Search for the cell housing the specified text and yield its [x, y] center coordinate. 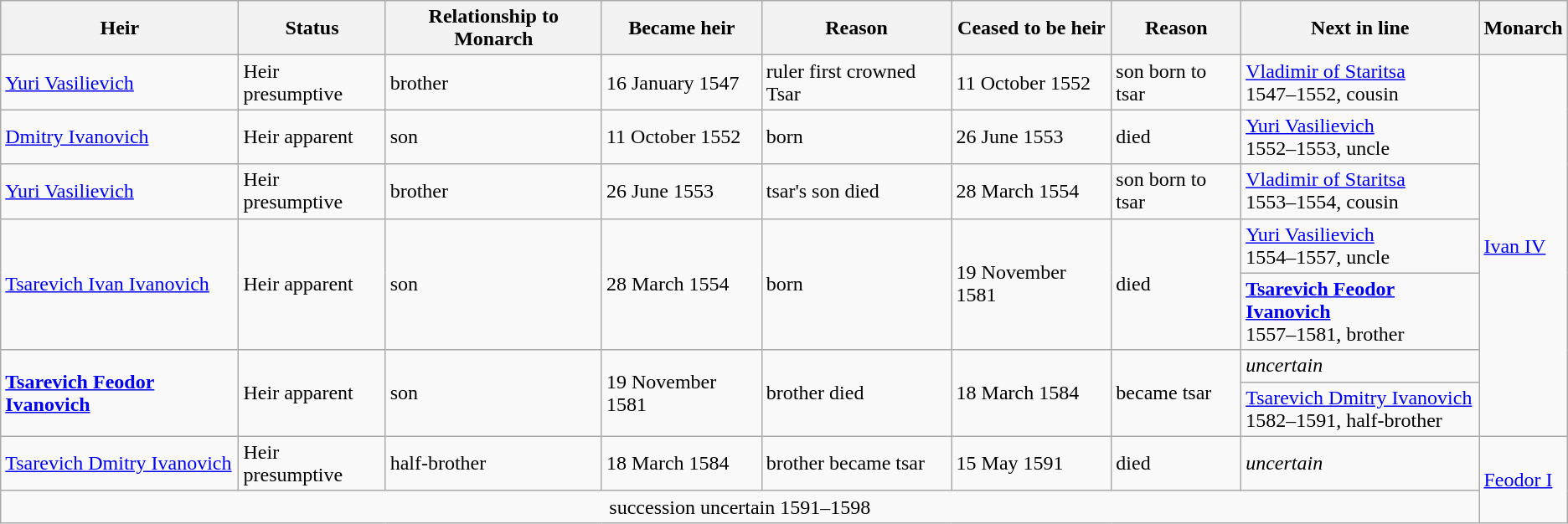
Tsarevich Feodor Ivanovich1557–1581, brother [1360, 311]
Heir [120, 28]
Ivan IV [1523, 246]
Tsarevich Dmitry Ivanovich1582–1591, half-brother [1360, 408]
Tsarevich Feodor Ivanovich [120, 393]
16 January 1547 [682, 82]
15 May 1591 [1032, 464]
Tsarevich Ivan Ivanovich [120, 285]
Dmitry Ivanovich [120, 137]
Became heir [682, 28]
Yuri Vasilievich1552–1553, uncle [1360, 137]
ruler first crowned Tsar [856, 82]
Monarch [1523, 28]
Next in line [1360, 28]
became tsar [1176, 393]
Vladimir of Staritsa1547–1552, cousin [1360, 82]
Vladimir of Staritsa1553–1554, cousin [1360, 191]
tsar's son died [856, 191]
succession uncertain 1591–1598 [740, 506]
Feodor I [1523, 479]
Tsarevich Dmitry Ivanovich [120, 464]
brother became tsar [856, 464]
Yuri Vasilievich1554–1557, uncle [1360, 246]
brother died [856, 393]
Ceased to be heir [1032, 28]
half-brother [493, 464]
Relationship to Monarch [493, 28]
Status [312, 28]
